Determine the (X, Y) coordinate at the center of the cell enclosing the given text.  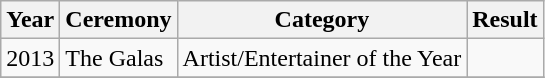
The Galas (118, 58)
Result (505, 20)
Category (322, 20)
Ceremony (118, 20)
Artist/Entertainer of the Year (322, 58)
Year (30, 20)
2013 (30, 58)
